Search for the cell housing the specified text and yield its (X, Y) center coordinate. 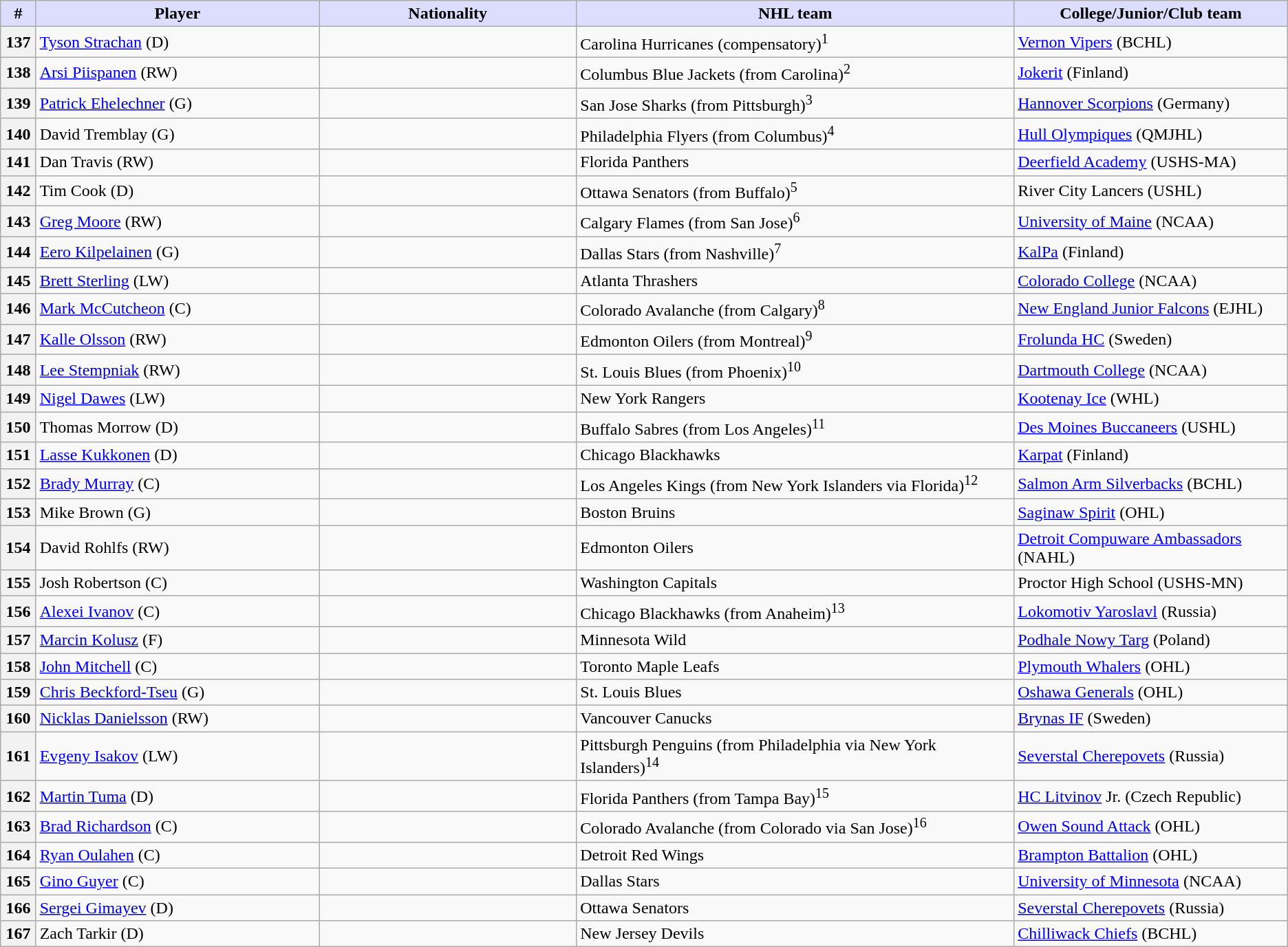
Jokerit (Finland) (1151, 73)
College/Junior/Club team (1151, 14)
Washington Capitals (795, 583)
Ryan Oulahen (C) (178, 855)
David Tremblay (G) (178, 133)
142 (18, 191)
Gino Guyer (C) (178, 881)
161 (18, 756)
145 (18, 281)
Toronto Maple Leafs (795, 666)
160 (18, 719)
Sergei Gimayev (D) (178, 907)
Detroit Compuware Ambassadors (NAHL) (1151, 547)
Philadelphia Flyers (from Columbus)4 (795, 133)
137 (18, 43)
Patrick Ehelechner (G) (178, 103)
157 (18, 640)
Colorado Avalanche (from Colorado via San Jose)16 (795, 827)
St. Louis Blues (795, 693)
KalPa (Finland) (1151, 252)
158 (18, 666)
139 (18, 103)
Brad Richardson (C) (178, 827)
Lee Stempniak (RW) (178, 370)
Brynas IF (Sweden) (1151, 719)
Lasse Kukkonen (D) (178, 455)
Greg Moore (RW) (178, 221)
138 (18, 73)
Marcin Kolusz (F) (178, 640)
University of Maine (NCAA) (1151, 221)
Karpat (Finland) (1151, 455)
Deerfield Academy (USHS-MA) (1151, 162)
Owen Sound Attack (OHL) (1151, 827)
Salmon Arm Silverbacks (BCHL) (1151, 484)
151 (18, 455)
144 (18, 252)
Kootenay Ice (WHL) (1151, 398)
143 (18, 221)
166 (18, 907)
162 (18, 796)
San Jose Sharks (from Pittsburgh)3 (795, 103)
Vancouver Canucks (795, 719)
River City Lancers (USHL) (1151, 191)
Calgary Flames (from San Jose)6 (795, 221)
Brady Murray (C) (178, 484)
Nationality (448, 14)
Lokomotiv Yaroslavl (Russia) (1151, 612)
Ottawa Senators (795, 907)
Columbus Blue Jackets (from Carolina)2 (795, 73)
Detroit Red Wings (795, 855)
Nigel Dawes (LW) (178, 398)
Tyson Strachan (D) (178, 43)
Thomas Morrow (D) (178, 428)
Eero Kilpelainen (G) (178, 252)
Frolunda HC (Sweden) (1151, 340)
John Mitchell (C) (178, 666)
164 (18, 855)
Buffalo Sabres (from Los Angeles)11 (795, 428)
156 (18, 612)
163 (18, 827)
Josh Robertson (C) (178, 583)
146 (18, 309)
HC Litvinov Jr. (Czech Republic) (1151, 796)
Minnesota Wild (795, 640)
Dallas Stars (795, 881)
Evgeny Isakov (LW) (178, 756)
Proctor High School (USHS-MN) (1151, 583)
Atlanta Thrashers (795, 281)
Chicago Blackhawks (795, 455)
Edmonton Oilers (795, 547)
Vernon Vipers (BCHL) (1151, 43)
Kalle Olsson (RW) (178, 340)
Chris Beckford-Tseu (G) (178, 693)
Mark McCutcheon (C) (178, 309)
Los Angeles Kings (from New York Islanders via Florida)12 (795, 484)
Alexei Ivanov (C) (178, 612)
167 (18, 934)
152 (18, 484)
Chicago Blackhawks (from Anaheim)13 (795, 612)
Hannover Scorpions (Germany) (1151, 103)
Brampton Battalion (OHL) (1151, 855)
Brett Sterling (LW) (178, 281)
Edmonton Oilers (from Montreal)9 (795, 340)
University of Minnesota (NCAA) (1151, 881)
Podhale Nowy Targ (Poland) (1151, 640)
New Jersey Devils (795, 934)
Dan Travis (RW) (178, 162)
Florida Panthers (795, 162)
David Rohlfs (RW) (178, 547)
NHL team (795, 14)
Dallas Stars (from Nashville)7 (795, 252)
Pittsburgh Penguins (from Philadelphia via New York Islanders)14 (795, 756)
St. Louis Blues (from Phoenix)10 (795, 370)
154 (18, 547)
Des Moines Buccaneers (USHL) (1151, 428)
New England Junior Falcons (EJHL) (1151, 309)
Nicklas Danielsson (RW) (178, 719)
Tim Cook (D) (178, 191)
Florida Panthers (from Tampa Bay)15 (795, 796)
159 (18, 693)
Ottawa Senators (from Buffalo)5 (795, 191)
149 (18, 398)
New York Rangers (795, 398)
Dartmouth College (NCAA) (1151, 370)
165 (18, 881)
150 (18, 428)
Boston Bruins (795, 512)
Chilliwack Chiefs (BCHL) (1151, 934)
Carolina Hurricanes (compensatory)1 (795, 43)
Hull Olympiques (QMJHL) (1151, 133)
Plymouth Whalers (OHL) (1151, 666)
Saginaw Spirit (OHL) (1151, 512)
147 (18, 340)
Colorado College (NCAA) (1151, 281)
148 (18, 370)
Martin Tuma (D) (178, 796)
155 (18, 583)
153 (18, 512)
141 (18, 162)
140 (18, 133)
Colorado Avalanche (from Calgary)8 (795, 309)
Player (178, 14)
Oshawa Generals (OHL) (1151, 693)
Mike Brown (G) (178, 512)
Arsi Piispanen (RW) (178, 73)
# (18, 14)
Zach Tarkir (D) (178, 934)
